Capture the cell that displays the provided text and extract its (x, y) central coordinate. 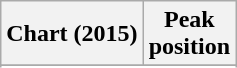
Peakposition (189, 34)
Chart (2015) (72, 34)
